Provide the [x, y] coordinate of the cell's center where the given text is located.  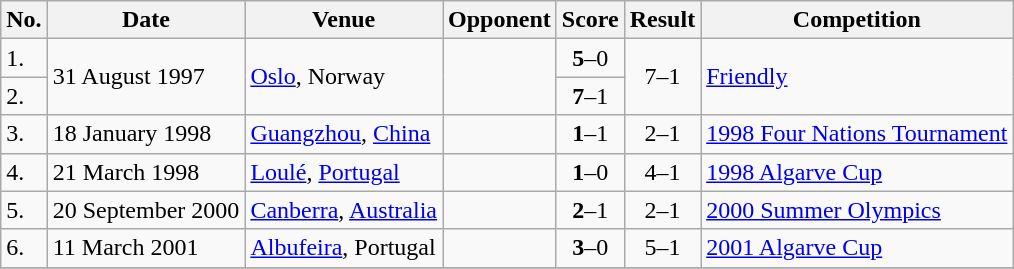
5–0 [590, 58]
1998 Algarve Cup [857, 172]
5–1 [662, 248]
Score [590, 20]
4. [24, 172]
11 March 2001 [146, 248]
31 August 1997 [146, 77]
Albufeira, Portugal [344, 248]
Result [662, 20]
3. [24, 134]
2000 Summer Olympics [857, 210]
1–1 [590, 134]
4–1 [662, 172]
Canberra, Australia [344, 210]
21 March 1998 [146, 172]
1. [24, 58]
Friendly [857, 77]
Guangzhou, China [344, 134]
3–0 [590, 248]
Date [146, 20]
Venue [344, 20]
Loulé, Portugal [344, 172]
2. [24, 96]
Competition [857, 20]
20 September 2000 [146, 210]
18 January 1998 [146, 134]
5. [24, 210]
2001 Algarve Cup [857, 248]
1998 Four Nations Tournament [857, 134]
6. [24, 248]
Opponent [500, 20]
Oslo, Norway [344, 77]
1–0 [590, 172]
No. [24, 20]
